Locate the cell with the specified text and output its (X, Y) center coordinate. 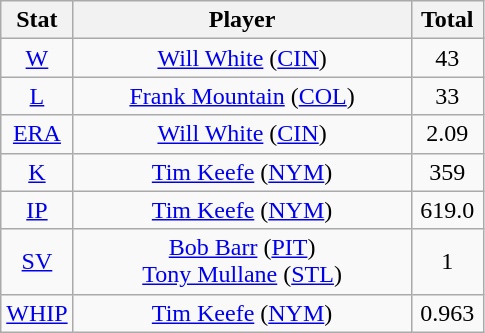
1 (447, 262)
SV (37, 262)
ERA (37, 134)
33 (447, 96)
619.0 (447, 210)
L (37, 96)
0.963 (447, 313)
K (37, 172)
Player (242, 20)
Frank Mountain (COL) (242, 96)
2.09 (447, 134)
Stat (37, 20)
Total (447, 20)
43 (447, 58)
W (37, 58)
Bob Barr (PIT)Tony Mullane (STL) (242, 262)
359 (447, 172)
WHIP (37, 313)
IP (37, 210)
